Detect which cell encompasses the target text, then output its (X, Y) center coordinate. 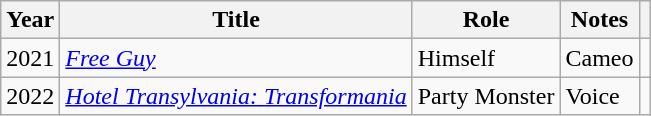
2021 (30, 58)
Notes (600, 20)
Hotel Transylvania: Transformania (236, 96)
Himself (486, 58)
Free Guy (236, 58)
Party Monster (486, 96)
2022 (30, 96)
Role (486, 20)
Cameo (600, 58)
Voice (600, 96)
Title (236, 20)
Year (30, 20)
